Return the (x, y) coordinate for the center point of the cell that contains the specified text.  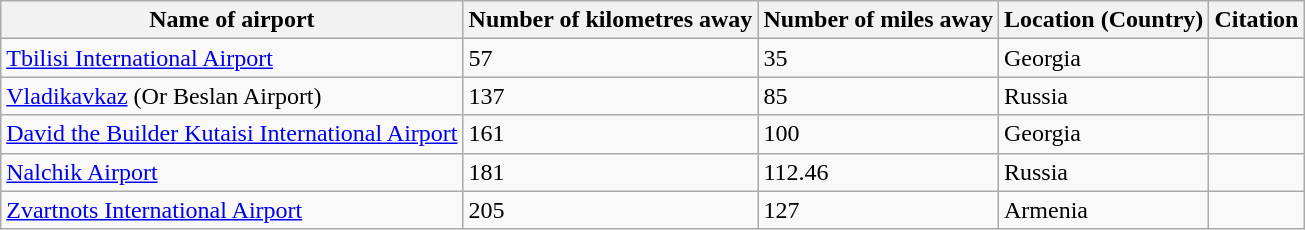
Armenia (1103, 210)
Tbilisi International Airport (232, 58)
Citation (1256, 20)
85 (878, 96)
181 (610, 172)
Name of airport (232, 20)
Number of miles away (878, 20)
205 (610, 210)
Vladikavkaz (Or Beslan Airport) (232, 96)
57 (610, 58)
Number of kilometres away (610, 20)
137 (610, 96)
127 (878, 210)
161 (610, 134)
Location (Country) (1103, 20)
112.46 (878, 172)
100 (878, 134)
Nalchik Airport (232, 172)
David the Builder Kutaisi International Airport (232, 134)
35 (878, 58)
Zvartnots International Airport (232, 210)
